Capture the cell that displays the provided text and extract its (x, y) central coordinate. 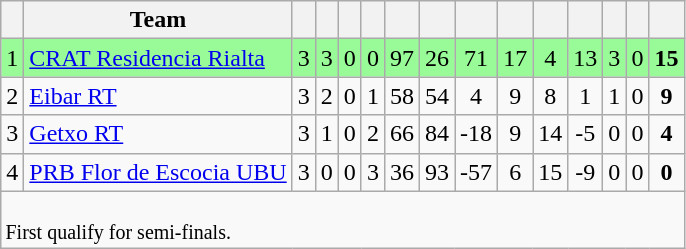
97 (402, 58)
PRB Flor de Escocia UBU (158, 172)
First qualify for semi-finals. (342, 220)
84 (438, 134)
54 (438, 96)
-5 (586, 134)
26 (438, 58)
58 (402, 96)
Team (158, 20)
71 (476, 58)
17 (516, 58)
-9 (586, 172)
36 (402, 172)
93 (438, 172)
Eibar RT (158, 96)
Getxo RT (158, 134)
14 (550, 134)
6 (516, 172)
13 (586, 58)
66 (402, 134)
-57 (476, 172)
-18 (476, 134)
CRAT Residencia Rialta (158, 58)
8 (550, 96)
